Determine the [x, y] coordinate at the center of the cell enclosing the given text.  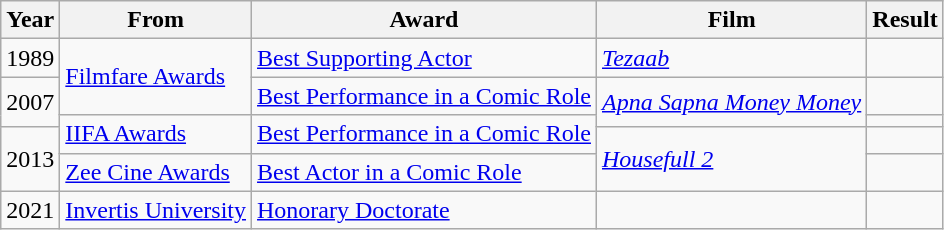
Honorary Doctorate [424, 210]
From [156, 20]
Film [731, 20]
2013 [30, 158]
Zee Cine Awards [156, 172]
Award [424, 20]
2007 [30, 102]
Apna Sapna Money Money [731, 102]
Housefull 2 [731, 158]
Best Supporting Actor [424, 58]
Result [905, 20]
Filmfare Awards [156, 77]
2021 [30, 210]
Invertis University [156, 210]
Tezaab [731, 58]
Best Actor in a Comic Role [424, 172]
Year [30, 20]
IIFA Awards [156, 134]
1989 [30, 58]
